For the text-containing cell, return its midpoint in [X, Y] coordinate format. 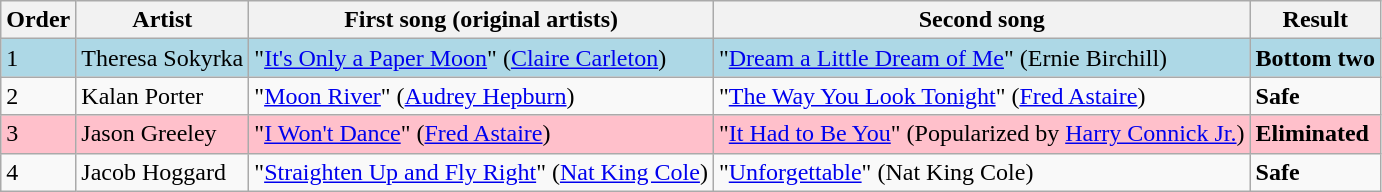
"Unforgettable" (Nat King Cole) [982, 172]
"Dream a Little Dream of Me" (Ernie Birchill) [982, 58]
Eliminated [1315, 134]
Jacob Hoggard [162, 172]
Theresa Sokyrka [162, 58]
Artist [162, 20]
"I Won't Dance" (Fred Astaire) [482, 134]
"The Way You Look Tonight" (Fred Astaire) [982, 96]
"It Had to Be You" (Popularized by Harry Connick Jr.) [982, 134]
4 [38, 172]
Order [38, 20]
2 [38, 96]
Second song [982, 20]
"It's Only a Paper Moon" (Claire Carleton) [482, 58]
"Moon River" (Audrey Hepburn) [482, 96]
Kalan Porter [162, 96]
"Straighten Up and Fly Right" (Nat King Cole) [482, 172]
First song (original artists) [482, 20]
Result [1315, 20]
1 [38, 58]
Bottom two [1315, 58]
3 [38, 134]
Jason Greeley [162, 134]
